Search for the cell housing the specified text and yield its (X, Y) center coordinate. 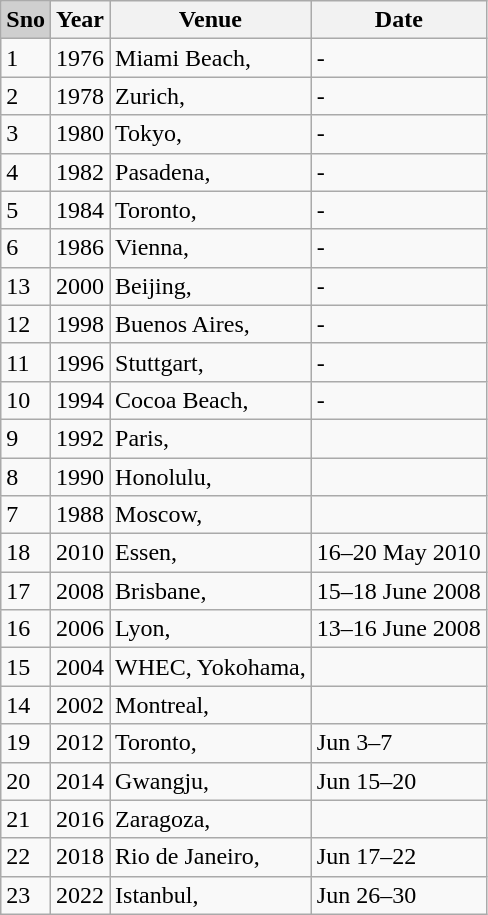
Date (398, 20)
1984 (80, 210)
2018 (80, 857)
Cocoa Beach, (211, 400)
Jun 3–7 (398, 743)
Jun 26–30 (398, 895)
13 (26, 286)
18 (26, 553)
1 (26, 58)
Pasadena, (211, 172)
20 (26, 781)
Jun 17–22 (398, 857)
Zaragoza, (211, 819)
Buenos Aires, (211, 324)
6 (26, 248)
WHEC, Yokohama, (211, 667)
21 (26, 819)
Essen, (211, 553)
Beijing, (211, 286)
13–16 June 2008 (398, 629)
2004 (80, 667)
Brisbane, (211, 591)
2022 (80, 895)
Montreal, (211, 705)
2008 (80, 591)
1992 (80, 438)
4 (26, 172)
8 (26, 477)
1978 (80, 96)
Jun 15–20 (398, 781)
2016 (80, 819)
1996 (80, 362)
Zurich, (211, 96)
1982 (80, 172)
2006 (80, 629)
1988 (80, 515)
14 (26, 705)
2010 (80, 553)
11 (26, 362)
Sno (26, 20)
2000 (80, 286)
1994 (80, 400)
2012 (80, 743)
9 (26, 438)
Year (80, 20)
22 (26, 857)
Paris, (211, 438)
2002 (80, 705)
Gwangju, (211, 781)
Miami Beach, (211, 58)
Istanbul, (211, 895)
Vienna, (211, 248)
2014 (80, 781)
1976 (80, 58)
2 (26, 96)
1990 (80, 477)
16 (26, 629)
Moscow, (211, 515)
Lyon, (211, 629)
16–20 May 2010 (398, 553)
23 (26, 895)
Stuttgart, (211, 362)
12 (26, 324)
1986 (80, 248)
5 (26, 210)
1998 (80, 324)
17 (26, 591)
7 (26, 515)
10 (26, 400)
Venue (211, 20)
3 (26, 134)
1980 (80, 134)
15–18 June 2008 (398, 591)
Honolulu, (211, 477)
19 (26, 743)
Tokyo, (211, 134)
Rio de Janeiro, (211, 857)
15 (26, 667)
